Locate the cell with the specified text and output its [X, Y] center coordinate. 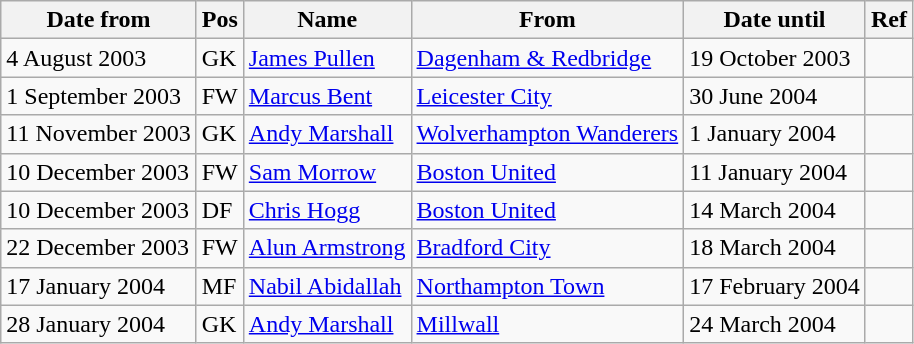
11 November 2003 [98, 134]
28 January 2004 [98, 324]
22 December 2003 [98, 248]
Sam Morrow [327, 172]
4 August 2003 [98, 58]
Leicester City [548, 96]
1 January 2004 [775, 134]
11 January 2004 [775, 172]
Name [327, 20]
Chris Hogg [327, 210]
MF [220, 286]
14 March 2004 [775, 210]
1 September 2003 [98, 96]
From [548, 20]
Pos [220, 20]
Dagenham & Redbridge [548, 58]
30 June 2004 [775, 96]
Alun Armstrong [327, 248]
Bradford City [548, 248]
James Pullen [327, 58]
18 March 2004 [775, 248]
Date from [98, 20]
24 March 2004 [775, 324]
Date until [775, 20]
17 February 2004 [775, 286]
17 January 2004 [98, 286]
DF [220, 210]
Marcus Bent [327, 96]
Millwall [548, 324]
Wolverhampton Wanderers [548, 134]
19 October 2003 [775, 58]
Ref [888, 20]
Northampton Town [548, 286]
Nabil Abidallah [327, 286]
